Find where the given text appears and provide that cell's center as [X, Y] coordinate. 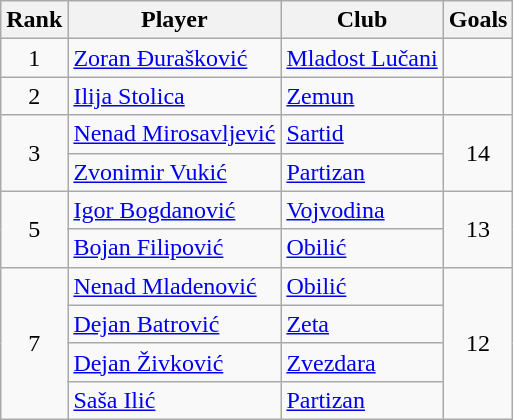
Saša Ilić [174, 400]
2 [34, 96]
Mladost Lučani [362, 58]
3 [34, 153]
1 [34, 58]
Sartid [362, 134]
12 [478, 343]
Nenad Mladenović [174, 286]
Zoran Đurašković [174, 58]
Nenad Mirosavljević [174, 134]
Bojan Filipović [174, 248]
Zeta [362, 324]
Rank [34, 20]
Dejan Batrović [174, 324]
Dejan Živković [174, 362]
Club [362, 20]
13 [478, 229]
Zvezdara [362, 362]
14 [478, 153]
Zemun [362, 96]
5 [34, 229]
Igor Bogdanović [174, 210]
Ilija Stolica [174, 96]
Goals [478, 20]
Zvonimir Vukić [174, 172]
Vojvodina [362, 210]
Player [174, 20]
7 [34, 343]
